Return [X, Y] of the center of cell containing provided text 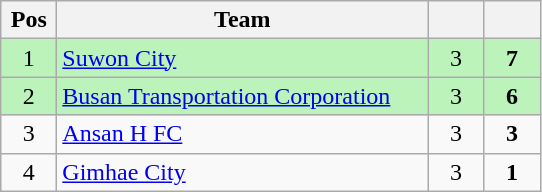
Suwon City [242, 58]
7 [512, 58]
4 [29, 172]
Ansan H FC [242, 134]
Busan Transportation Corporation [242, 96]
6 [512, 96]
2 [29, 96]
Pos [29, 20]
Team [242, 20]
Gimhae City [242, 172]
